Determine the [x, y] coordinate at the center of the cell enclosing the given text.  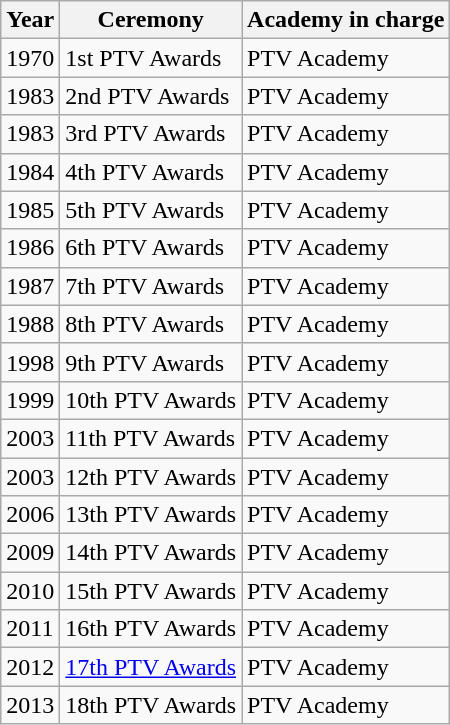
6th PTV Awards [151, 248]
2012 [30, 667]
7th PTV Awards [151, 286]
1985 [30, 210]
9th PTV Awards [151, 362]
2nd PTV Awards [151, 96]
13th PTV Awards [151, 515]
14th PTV Awards [151, 553]
2006 [30, 515]
1984 [30, 172]
4th PTV Awards [151, 172]
11th PTV Awards [151, 438]
10th PTV Awards [151, 400]
1970 [30, 58]
2010 [30, 591]
Academy in charge [346, 20]
1999 [30, 400]
2013 [30, 705]
Year [30, 20]
3rd PTV Awards [151, 134]
5th PTV Awards [151, 210]
1998 [30, 362]
1st PTV Awards [151, 58]
15th PTV Awards [151, 591]
2009 [30, 553]
1986 [30, 248]
18th PTV Awards [151, 705]
16th PTV Awards [151, 629]
8th PTV Awards [151, 324]
12th PTV Awards [151, 477]
1988 [30, 324]
17th PTV Awards [151, 667]
2011 [30, 629]
1987 [30, 286]
Ceremony [151, 20]
